Locate the cell with the specified text and output its (x, y) center coordinate. 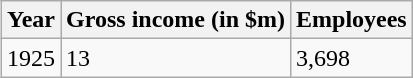
13 (176, 58)
Gross income (in $m) (176, 20)
Year (32, 20)
Employees (352, 20)
3,698 (352, 58)
1925 (32, 58)
